Scan for the cell matching the given text and deliver its (X, Y) coordinate at center. 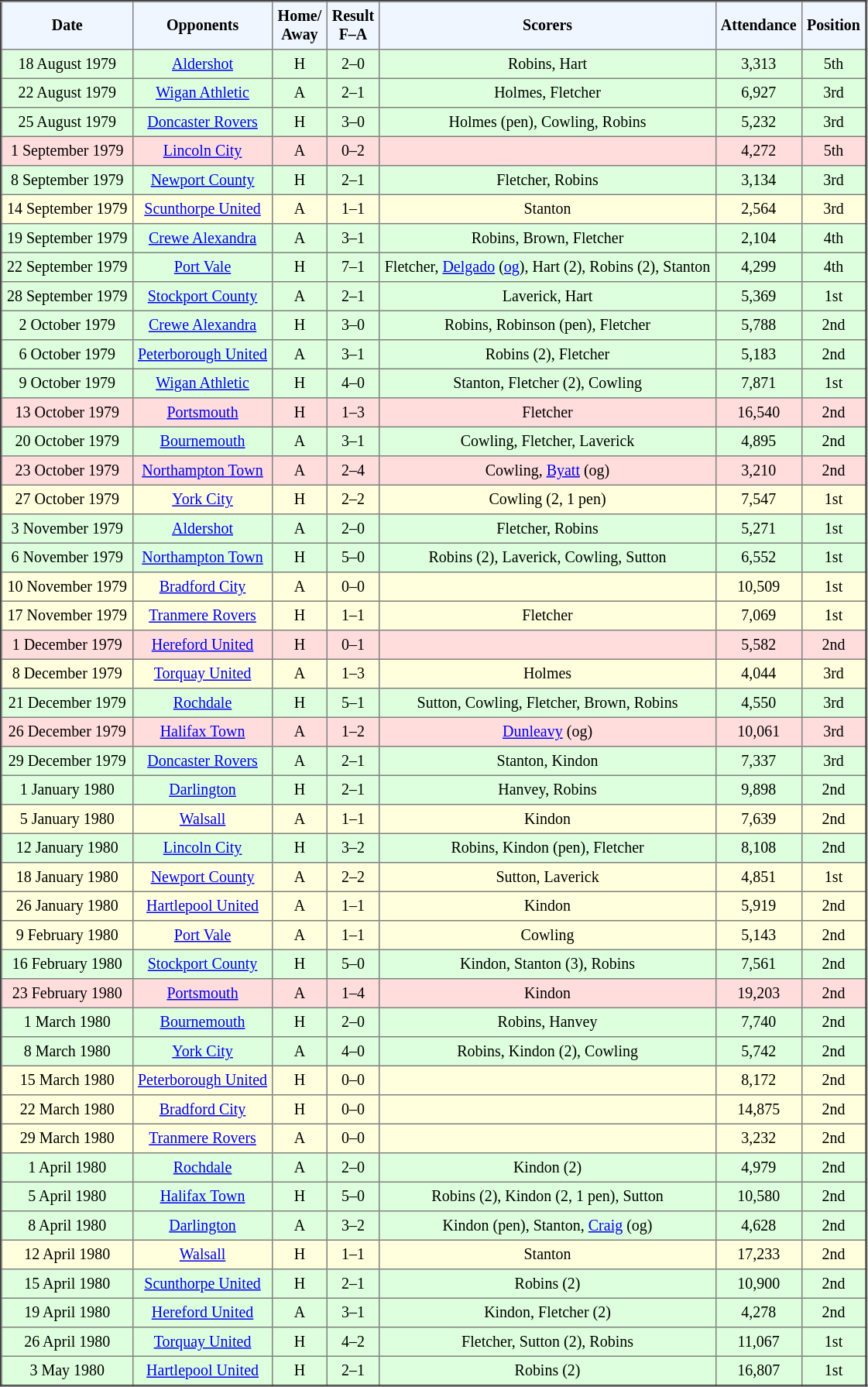
23 October 1979 (67, 471)
8 December 1979 (67, 674)
Opponents (203, 26)
4,299 (759, 267)
16,807 (759, 1371)
19,203 (759, 994)
1 December 1979 (67, 645)
2,564 (759, 209)
Robins, Hanvey (547, 1022)
25 August 1979 (67, 122)
3,210 (759, 471)
15 April 1980 (67, 1284)
2,104 (759, 239)
5,183 (759, 355)
5,919 (759, 906)
4,278 (759, 1313)
3,313 (759, 64)
29 December 1979 (67, 761)
Cowling (547, 936)
17,233 (759, 1255)
7,871 (759, 383)
5,369 (759, 297)
12 April 1980 (67, 1255)
7,337 (759, 761)
Stanton, Fletcher (2), Cowling (547, 383)
11,067 (759, 1342)
6 November 1979 (67, 558)
Cowling, Fletcher, Laverick (547, 441)
Robins (2), Kindon (2, 1 pen), Sutton (547, 1196)
4,628 (759, 1226)
5,582 (759, 645)
26 April 1980 (67, 1342)
5,271 (759, 529)
4,272 (759, 151)
5,232 (759, 122)
2–4 (353, 471)
15 March 1980 (67, 1080)
23 February 1980 (67, 994)
Home/Away (300, 26)
Robins, Kindon (pen), Fletcher (547, 848)
Robins, Brown, Fletcher (547, 239)
1 September 1979 (67, 151)
21 December 1979 (67, 703)
18 August 1979 (67, 64)
Sutton, Laverick (547, 877)
7–1 (353, 267)
22 September 1979 (67, 267)
26 December 1979 (67, 732)
8,108 (759, 848)
Cowling, Byatt (og) (547, 471)
4,895 (759, 441)
16,540 (759, 413)
5,143 (759, 936)
3,134 (759, 180)
1 April 1980 (67, 1168)
Hanvey, Robins (547, 790)
13 October 1979 (67, 413)
1–4 (353, 994)
4,851 (759, 877)
12 January 1980 (67, 848)
Robins, Robinson (pen), Fletcher (547, 325)
Robins, Kindon (2), Cowling (547, 1052)
Kindon, Stanton (3), Robins (547, 964)
Fletcher, Sutton (2), Robins (547, 1342)
14 September 1979 (67, 209)
6,927 (759, 93)
Holmes, Fletcher (547, 93)
10,509 (759, 587)
6 October 1979 (67, 355)
27 October 1979 (67, 500)
2 October 1979 (67, 325)
Robins, Hart (547, 64)
9 October 1979 (67, 383)
1–2 (353, 732)
7,740 (759, 1022)
4,550 (759, 703)
19 September 1979 (67, 239)
4–2 (353, 1342)
16 February 1980 (67, 964)
9,898 (759, 790)
Dunleavy (og) (547, 732)
Robins (2), Fletcher (547, 355)
8 March 1980 (67, 1052)
1 January 1980 (67, 790)
Scorers (547, 26)
17 November 1979 (67, 616)
Cowling (2, 1 pen) (547, 500)
Attendance (759, 26)
Fletcher, Delgado (og), Hart (2), Robins (2), Stanton (547, 267)
20 October 1979 (67, 441)
29 March 1980 (67, 1138)
0–1 (353, 645)
8 April 1980 (67, 1226)
14,875 (759, 1110)
19 April 1980 (67, 1313)
4,979 (759, 1168)
5,742 (759, 1052)
4,044 (759, 674)
Sutton, Cowling, Fletcher, Brown, Robins (547, 703)
0–2 (353, 151)
Date (67, 26)
Position (833, 26)
10,900 (759, 1284)
6,552 (759, 558)
28 September 1979 (67, 297)
7,069 (759, 616)
Stanton, Kindon (547, 761)
22 August 1979 (67, 93)
8 September 1979 (67, 180)
Holmes (pen), Cowling, Robins (547, 122)
Laverick, Hart (547, 297)
5 January 1980 (67, 819)
22 March 1980 (67, 1110)
1 March 1980 (67, 1022)
26 January 1980 (67, 906)
10 November 1979 (67, 587)
10,061 (759, 732)
18 January 1980 (67, 877)
ResultF–A (353, 26)
3 November 1979 (67, 529)
8,172 (759, 1080)
3 May 1980 (67, 1371)
7,561 (759, 964)
Robins (2), Laverick, Cowling, Sutton (547, 558)
5–1 (353, 703)
7,639 (759, 819)
3,232 (759, 1138)
Kindon (2) (547, 1168)
5 April 1980 (67, 1196)
7,547 (759, 500)
9 February 1980 (67, 936)
Holmes (547, 674)
5,788 (759, 325)
Kindon, Fletcher (2) (547, 1313)
10,580 (759, 1196)
Kindon (pen), Stanton, Craig (og) (547, 1226)
